Find where the given text appears and provide that cell's center as (X, Y) coordinate. 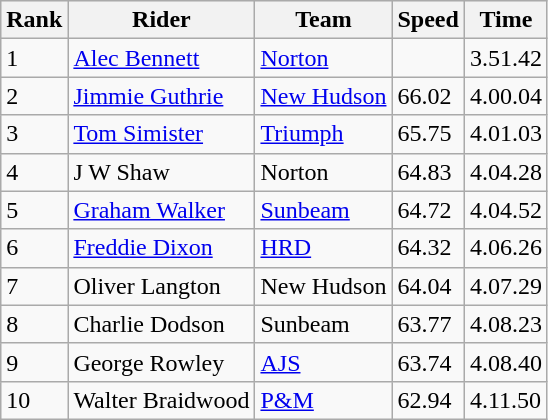
5 (34, 210)
2 (34, 96)
65.75 (428, 134)
66.02 (428, 96)
4.00.04 (506, 96)
George Rowley (162, 362)
63.77 (428, 324)
4.01.03 (506, 134)
62.94 (428, 400)
4.06.26 (506, 248)
10 (34, 400)
4.08.23 (506, 324)
3 (34, 134)
Graham Walker (162, 210)
3.51.42 (506, 58)
Oliver Langton (162, 286)
Rank (34, 20)
J W Shaw (162, 172)
4.04.52 (506, 210)
64.83 (428, 172)
64.72 (428, 210)
4.07.29 (506, 286)
8 (34, 324)
Charlie Dodson (162, 324)
64.32 (428, 248)
Freddie Dixon (162, 248)
AJS (324, 362)
4 (34, 172)
6 (34, 248)
Alec Bennett (162, 58)
Team (324, 20)
HRD (324, 248)
7 (34, 286)
4.04.28 (506, 172)
1 (34, 58)
Jimmie Guthrie (162, 96)
Speed (428, 20)
9 (34, 362)
Rider (162, 20)
Tom Simister (162, 134)
P&M (324, 400)
Triumph (324, 134)
4.11.50 (506, 400)
64.04 (428, 286)
4.08.40 (506, 362)
Time (506, 20)
Walter Braidwood (162, 400)
63.74 (428, 362)
